Determine the [X, Y] coordinate at the center of the cell enclosing the given text.  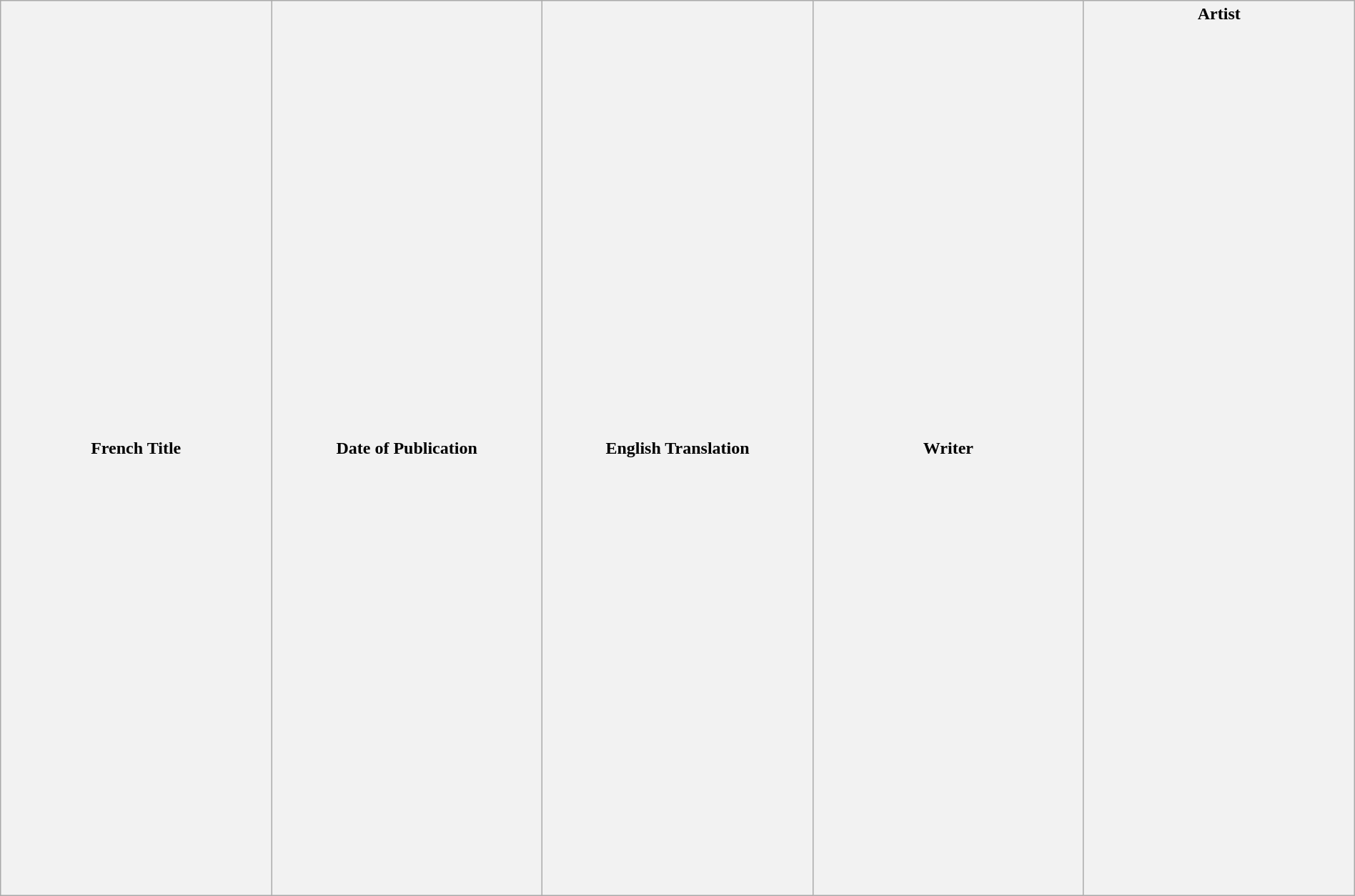
Date of Publication [407, 449]
English Translation [677, 449]
Artist [1219, 449]
French Title [136, 449]
Writer [948, 449]
